Return (x, y) of the center of cell containing provided text 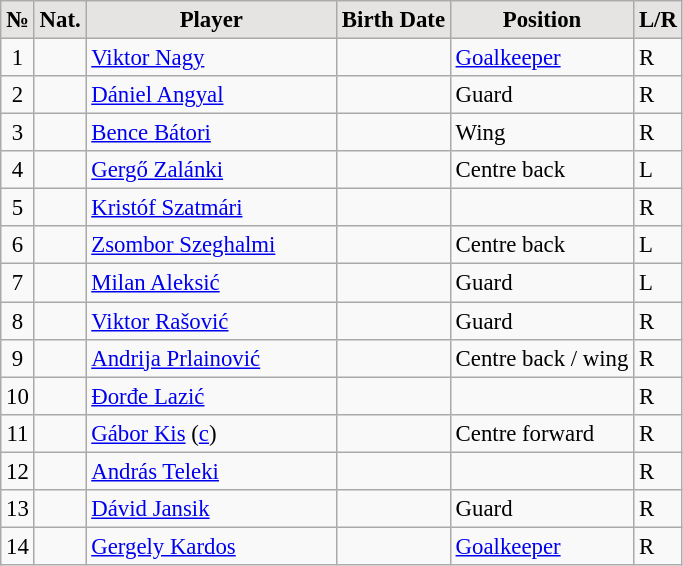
Viktor Rašović (212, 321)
7 (18, 283)
2 (18, 95)
L/R (658, 20)
András Teleki (212, 471)
Dániel Angyal (212, 95)
Zsombor Szeghalmi (212, 245)
5 (18, 208)
Player (212, 20)
9 (18, 358)
6 (18, 245)
1 (18, 58)
Position (542, 20)
Nat. (60, 20)
3 (18, 133)
Bence Bátori (212, 133)
Andrija Prlainović (212, 358)
Birth Date (394, 20)
8 (18, 321)
Gergő Zalánki (212, 170)
Gergely Kardos (212, 546)
11 (18, 433)
Centre back / wing (542, 358)
Đorđe Lazić (212, 396)
13 (18, 509)
Viktor Nagy (212, 58)
Centre forward (542, 433)
4 (18, 170)
Gábor Kis (c) (212, 433)
Wing (542, 133)
№ (18, 20)
12 (18, 471)
10 (18, 396)
Kristóf Szatmári (212, 208)
Milan Aleksić (212, 283)
14 (18, 546)
Dávid Jansik (212, 509)
